Search for the cell housing the specified text and yield its (x, y) center coordinate. 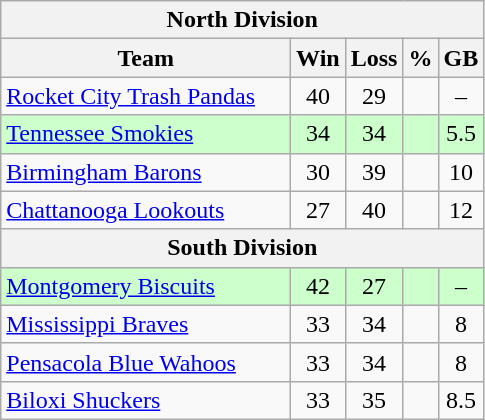
Rocket City Trash Pandas (146, 96)
12 (461, 210)
Birmingham Barons (146, 172)
Loss (374, 58)
GB (461, 58)
Chattanooga Lookouts (146, 210)
Win (318, 58)
5.5 (461, 134)
Montgomery Biscuits (146, 286)
South Division (242, 248)
Pensacola Blue Wahoos (146, 362)
39 (374, 172)
35 (374, 400)
30 (318, 172)
Mississippi Braves (146, 324)
10 (461, 172)
42 (318, 286)
8.5 (461, 400)
Tennessee Smokies (146, 134)
Team (146, 58)
29 (374, 96)
Biloxi Shuckers (146, 400)
North Division (242, 20)
% (420, 58)
